Search for the cell housing the specified text and yield its (x, y) center coordinate. 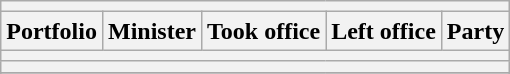
Minister (152, 31)
Party (475, 31)
Left office (384, 31)
Portfolio (52, 31)
Took office (263, 31)
